Capture the cell that displays the provided text and extract its [X, Y] central coordinate. 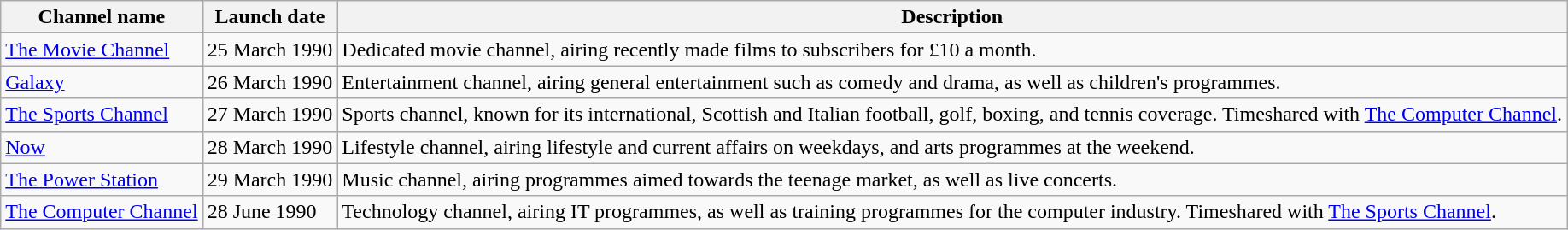
Technology channel, airing IT programmes, as well as training programmes for the computer industry. Timeshared with The Sports Channel. [952, 212]
The Computer Channel [102, 212]
Dedicated movie channel, airing recently made films to subscribers for £10 a month. [952, 50]
Galaxy [102, 82]
Channel name [102, 17]
Description [952, 17]
27 March 1990 [270, 115]
Now [102, 147]
Music channel, airing programmes aimed towards the teenage market, as well as live concerts. [952, 180]
Entertainment channel, airing general entertainment such as comedy and drama, as well as children's programmes. [952, 82]
Launch date [270, 17]
25 March 1990 [270, 50]
Sports channel, known for its international, Scottish and Italian football, golf, boxing, and tennis coverage. Timeshared with The Computer Channel. [952, 115]
26 March 1990 [270, 82]
The Movie Channel [102, 50]
28 March 1990 [270, 147]
The Power Station [102, 180]
Lifestyle channel, airing lifestyle and current affairs on weekdays, and arts programmes at the weekend. [952, 147]
The Sports Channel [102, 115]
28 June 1990 [270, 212]
29 March 1990 [270, 180]
